Identify which cell holds the provided text, then report its (X, Y) central coordinate. 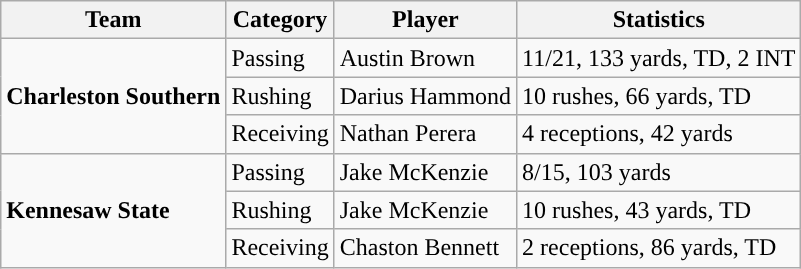
4 receptions, 42 yards (659, 134)
Statistics (659, 20)
10 rushes, 66 yards, TD (659, 96)
Austin Brown (425, 58)
2 receptions, 86 yards, TD (659, 248)
8/15, 103 yards (659, 172)
Category (280, 20)
Charleston Southern (114, 96)
Darius Hammond (425, 96)
Chaston Bennett (425, 248)
11/21, 133 yards, TD, 2 INT (659, 58)
Team (114, 20)
10 rushes, 43 yards, TD (659, 210)
Player (425, 20)
Kennesaw State (114, 210)
Nathan Perera (425, 134)
